From the cell containing the given text, extract its center point as [x, y] coordinate. 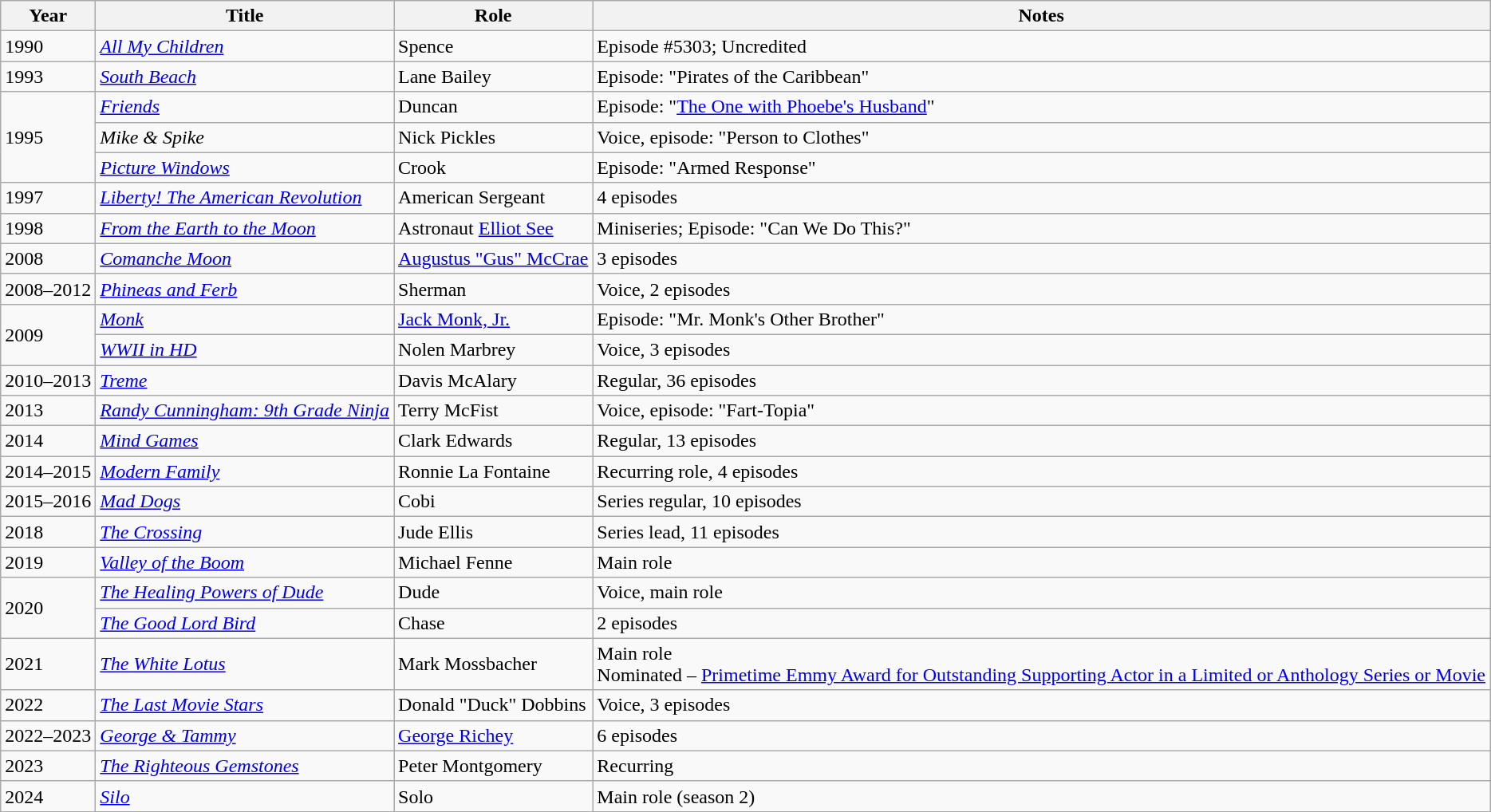
Voice, episode: "Person to Clothes" [1042, 137]
Mind Games [245, 441]
Notes [1042, 16]
Sherman [493, 289]
Duncan [493, 107]
Voice, episode: "Fart-Topia" [1042, 411]
Year [48, 16]
American Sergeant [493, 198]
Episode: "Mr. Monk's Other Brother" [1042, 319]
Cobi [493, 502]
Mike & Spike [245, 137]
2019 [48, 562]
The Good Lord Bird [245, 623]
Regular, 36 episodes [1042, 380]
1998 [48, 228]
Episode: "Pirates of the Caribbean" [1042, 77]
Title [245, 16]
Regular, 13 episodes [1042, 441]
Voice, main role [1042, 593]
Miniseries; Episode: "Can We Do This?" [1042, 228]
The Healing Powers of Dude [245, 593]
The Last Movie Stars [245, 705]
From the Earth to the Moon [245, 228]
Ronnie La Fontaine [493, 471]
2020 [48, 608]
George & Tammy [245, 735]
Astronaut Elliot See [493, 228]
1995 [48, 137]
2008–2012 [48, 289]
All My Children [245, 46]
Crook [493, 168]
Spence [493, 46]
Davis McAlary [493, 380]
Dude [493, 593]
Silo [245, 796]
Nick Pickles [493, 137]
Terry McFist [493, 411]
Series regular, 10 episodes [1042, 502]
2022 [48, 705]
Mark Mossbacher [493, 664]
Main role (season 2) [1042, 796]
Clark Edwards [493, 441]
6 episodes [1042, 735]
The Crossing [245, 532]
3 episodes [1042, 258]
2 episodes [1042, 623]
Episode: "The One with Phoebe's Husband" [1042, 107]
Randy Cunningham: 9th Grade Ninja [245, 411]
Friends [245, 107]
Peter Montgomery [493, 766]
South Beach [245, 77]
Lane Bailey [493, 77]
Role [493, 16]
2008 [48, 258]
Main roleNominated – Primetime Emmy Award for Outstanding Supporting Actor in a Limited or Anthology Series or Movie [1042, 664]
4 episodes [1042, 198]
Treme [245, 380]
2015–2016 [48, 502]
Chase [493, 623]
1993 [48, 77]
Monk [245, 319]
Series lead, 11 episodes [1042, 532]
Augustus "Gus" McCrae [493, 258]
The Righteous Gemstones [245, 766]
Jude Ellis [493, 532]
Picture Windows [245, 168]
Phineas and Ferb [245, 289]
Liberty! The American Revolution [245, 198]
Recurring [1042, 766]
Episode #5303; Uncredited [1042, 46]
WWII in HD [245, 349]
2022–2023 [48, 735]
Main role [1042, 562]
Valley of the Boom [245, 562]
Modern Family [245, 471]
2014 [48, 441]
2010–2013 [48, 380]
Mad Dogs [245, 502]
Recurring role, 4 episodes [1042, 471]
1997 [48, 198]
Donald "Duck" Dobbins [493, 705]
2024 [48, 796]
Nolen Marbrey [493, 349]
Voice, 2 episodes [1042, 289]
George Richey [493, 735]
2018 [48, 532]
Solo [493, 796]
2014–2015 [48, 471]
1990 [48, 46]
Comanche Moon [245, 258]
2021 [48, 664]
The White Lotus [245, 664]
Michael Fenne [493, 562]
2013 [48, 411]
2009 [48, 334]
Jack Monk, Jr. [493, 319]
2023 [48, 766]
Episode: "Armed Response" [1042, 168]
